Return the (X, Y) coordinate for the center point of the cell that contains the specified text.  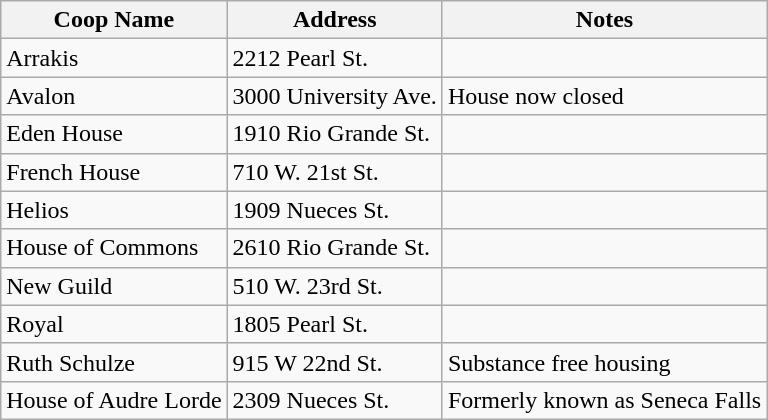
Avalon (114, 96)
915 W 22nd St. (334, 362)
2610 Rio Grande St. (334, 248)
Royal (114, 324)
510 W. 23rd St. (334, 286)
House of Commons (114, 248)
Ruth Schulze (114, 362)
2212 Pearl St. (334, 58)
Substance free housing (604, 362)
2309 Nueces St. (334, 400)
Address (334, 20)
Helios (114, 210)
Coop Name (114, 20)
1909 Nueces St. (334, 210)
3000 University Ave. (334, 96)
Notes (604, 20)
1805 Pearl St. (334, 324)
710 W. 21st St. (334, 172)
Arrakis (114, 58)
Formerly known as Seneca Falls (604, 400)
1910 Rio Grande St. (334, 134)
New Guild (114, 286)
House now closed (604, 96)
Eden House (114, 134)
French House (114, 172)
House of Audre Lorde (114, 400)
